For the text-containing cell, return its midpoint in [X, Y] coordinate format. 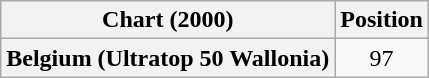
97 [382, 58]
Position [382, 20]
Chart (2000) [168, 20]
Belgium (Ultratop 50 Wallonia) [168, 58]
